Capture the cell that displays the provided text and extract its (x, y) central coordinate. 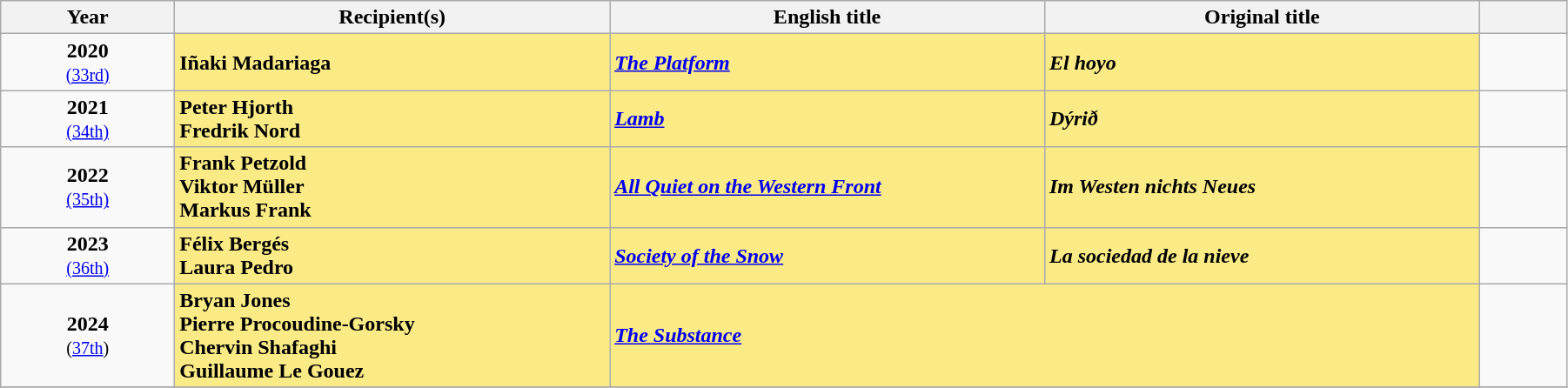
Original title (1262, 17)
2020(33rd) (88, 63)
Dýrið (1262, 118)
Iñaki Madariaga (392, 63)
Félix Bergés Laura Pedro (392, 256)
Recipient(s) (392, 17)
El hoyo (1262, 63)
Year (88, 17)
Im Westen nichts Neues (1262, 187)
Frank Petzold Viktor Müller Markus Frank (392, 187)
Society of the Snow (828, 256)
The Substance (1045, 336)
Peter Hjorth Fredrik Nord (392, 118)
2023(36th) (88, 256)
2021(34th) (88, 118)
Bryan Jones Pierre Procoudine-Gorsky Chervin Shafaghi Guillaume Le Gouez (392, 336)
La sociedad de la nieve (1262, 256)
English title (828, 17)
2024(37th) (88, 336)
Lamb (828, 118)
All Quiet on the Western Front (828, 187)
The Platform (828, 63)
2022(35th) (88, 187)
